Identify which cell holds the provided text, then report its (X, Y) central coordinate. 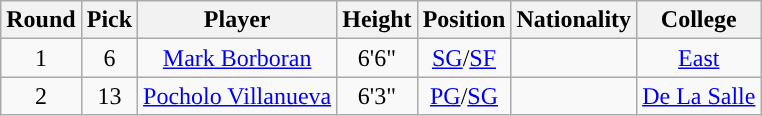
Height (377, 20)
Pick (109, 20)
6 (109, 58)
2 (41, 96)
1 (41, 58)
East (699, 58)
Position (464, 20)
Player (238, 20)
Nationality (574, 20)
De La Salle (699, 96)
13 (109, 96)
PG/SG (464, 96)
6'6" (377, 58)
6'3" (377, 96)
SG/SF (464, 58)
Pocholo Villanueva (238, 96)
College (699, 20)
Round (41, 20)
Mark Borboran (238, 58)
